Pinpoint the cell where the given text exists, returning its [X, Y] midpoint coordinate. 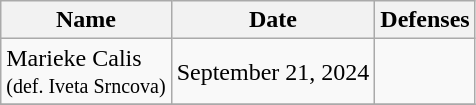
Defenses [425, 20]
Marieke Calis (def. Iveta Srncova) [86, 72]
Date [273, 20]
Name [86, 20]
September 21, 2024 [273, 72]
